Pinpoint the cell where the given text exists, returning its (x, y) midpoint coordinate. 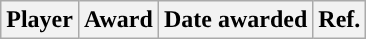
Ref. (340, 20)
Player (40, 20)
Date awarded (235, 20)
Award (118, 20)
